Return the [X, Y] coordinate for the center point of the cell that contains the specified text.  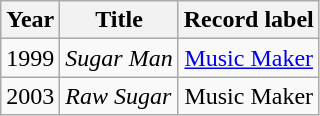
Sugar Man [119, 58]
1999 [30, 58]
Title [119, 20]
Year [30, 20]
Record label [248, 20]
Raw Sugar [119, 96]
2003 [30, 96]
